Return (x, y) of the center of cell containing provided text 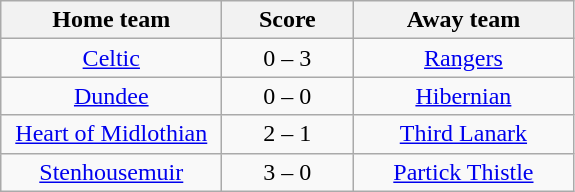
0 – 0 (288, 96)
Away team (464, 20)
Partick Thistle (464, 172)
Hibernian (464, 96)
3 – 0 (288, 172)
2 – 1 (288, 134)
Dundee (112, 96)
Score (288, 20)
Celtic (112, 58)
Stenhousemuir (112, 172)
Rangers (464, 58)
Home team (112, 20)
Third Lanark (464, 134)
Heart of Midlothian (112, 134)
0 – 3 (288, 58)
